Detect which cell encompasses the target text, then output its (X, Y) center coordinate. 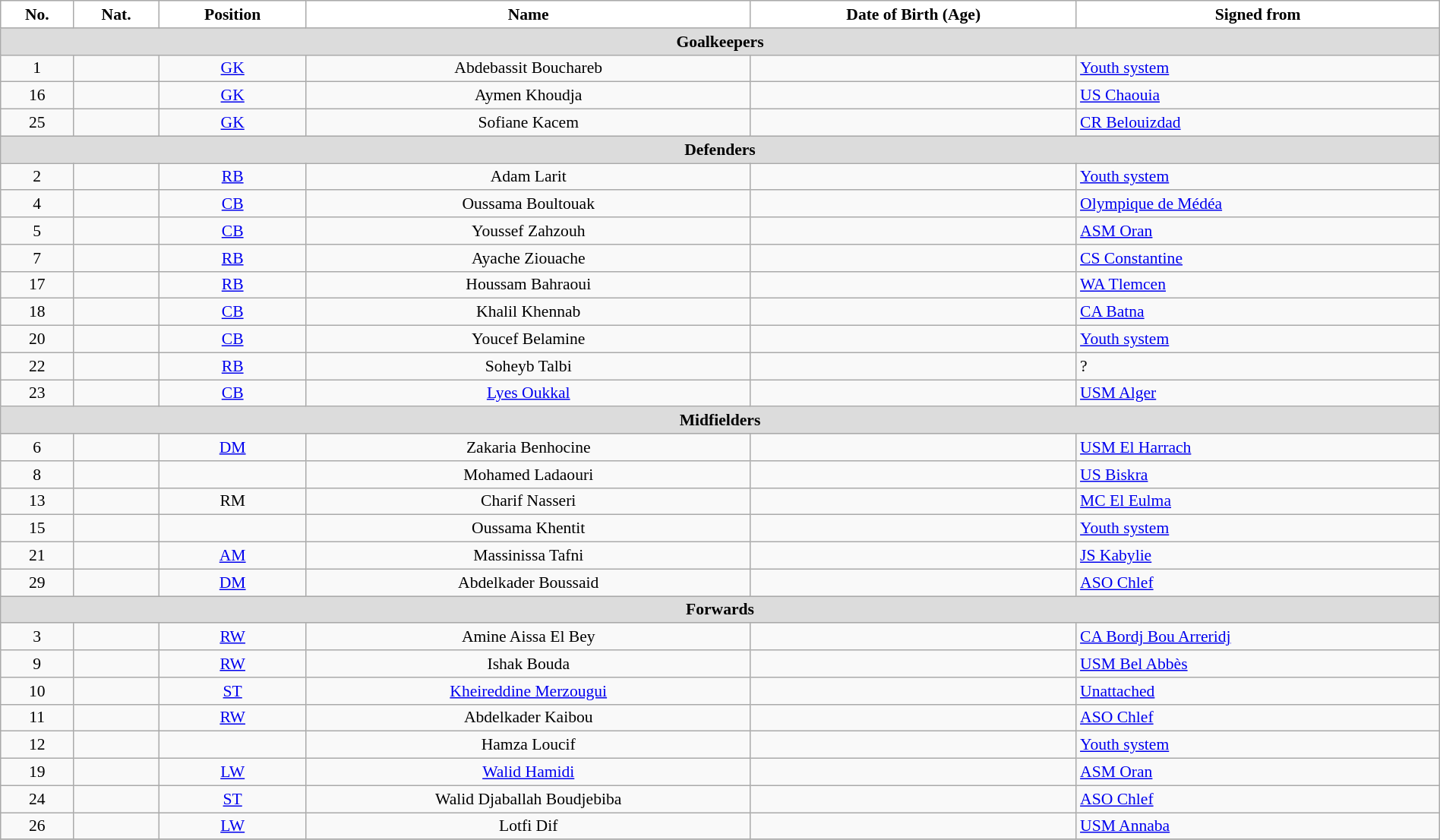
26 (37, 826)
Walid Djaballah Boudjebiba (529, 799)
Position (232, 14)
8 (37, 475)
Hamza Loucif (529, 745)
Abdebassit Bouchareb (529, 68)
Soheyb Talbi (529, 366)
Walid Hamidi (529, 772)
US Biskra (1258, 475)
4 (37, 204)
Aymen Khoudja (529, 96)
CR Belouizdad (1258, 123)
USM El Harrach (1258, 447)
Forwards (720, 610)
AM (232, 556)
Youssef Zahzouh (529, 231)
Nat. (117, 14)
Olympique de Médéa (1258, 204)
Khalil Khennab (529, 312)
USM Annaba (1258, 826)
15 (37, 529)
23 (37, 393)
Goalkeepers (720, 42)
Oussama Khentit (529, 529)
29 (37, 583)
WA Tlemcen (1258, 285)
18 (37, 312)
Ayache Ziouache (529, 258)
Defenders (720, 150)
Zakaria Benhocine (529, 447)
Charif Nasseri (529, 501)
Massinissa Tafni (529, 556)
CA Bordj Bou Arreridj (1258, 637)
Name (529, 14)
2 (37, 177)
6 (37, 447)
1 (37, 68)
CA Batna (1258, 312)
20 (37, 339)
Amine Aissa El Bey (529, 637)
Oussama Boultouak (529, 204)
Midfielders (720, 421)
Adam Larit (529, 177)
22 (37, 366)
Ishak Bouda (529, 664)
9 (37, 664)
JS Kabylie (1258, 556)
12 (37, 745)
13 (37, 501)
19 (37, 772)
Signed from (1258, 14)
MC El Eulma (1258, 501)
Unattached (1258, 691)
Abdelkader Boussaid (529, 583)
3 (37, 637)
? (1258, 366)
USM Bel Abbès (1258, 664)
Houssam Bahraoui (529, 285)
Abdelkader Kaibou (529, 718)
RM (232, 501)
24 (37, 799)
US Chaouia (1258, 96)
Youcef Belamine (529, 339)
No. (37, 14)
USM Alger (1258, 393)
10 (37, 691)
Lyes Oukkal (529, 393)
11 (37, 718)
CS Constantine (1258, 258)
Date of Birth (Age) (913, 14)
25 (37, 123)
21 (37, 556)
5 (37, 231)
16 (37, 96)
Lotfi Dif (529, 826)
17 (37, 285)
7 (37, 258)
Mohamed Ladaouri (529, 475)
Sofiane Kacem (529, 123)
Kheireddine Merzougui (529, 691)
